Identify which cell holds the provided text, then report its (X, Y) central coordinate. 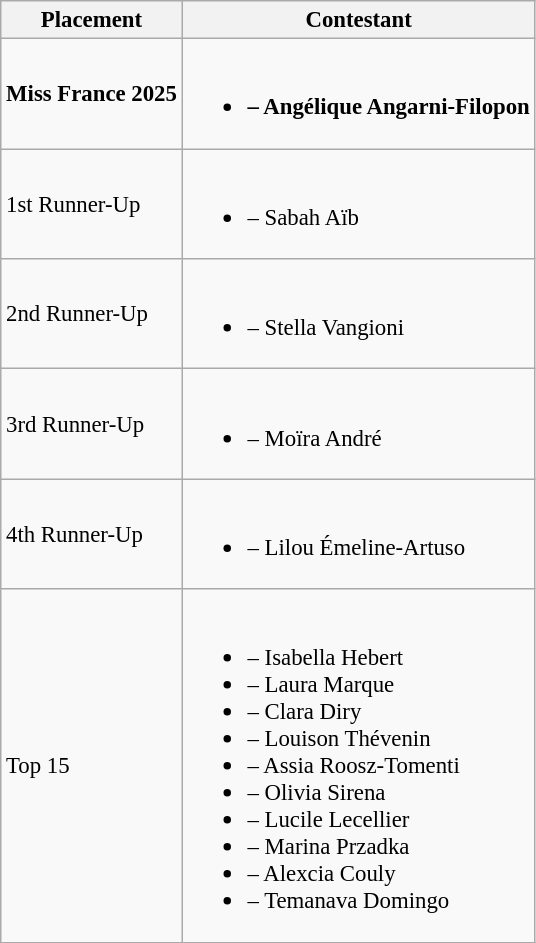
– Sabah Aïb (358, 204)
– Moïra André (358, 424)
4th Runner-Up (92, 534)
2nd Runner-Up (92, 314)
Placement (92, 20)
Top 15 (92, 766)
– Lilou Émeline-Artuso (358, 534)
– Angélique Angarni-Filopon (358, 94)
1st Runner-Up (92, 204)
Contestant (358, 20)
3rd Runner-Up (92, 424)
Miss France 2025 (92, 94)
– Stella Vangioni (358, 314)
